From the cell containing the given text, extract its center point as (x, y) coordinate. 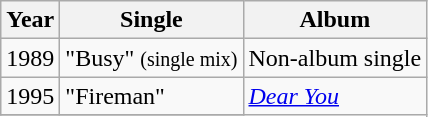
Non-album single (335, 58)
1995 (30, 96)
"Fireman" (152, 96)
Year (30, 20)
"Busy" (single mix) (152, 58)
Album (335, 20)
Single (152, 20)
1989 (30, 58)
Dear You (335, 96)
